Detect which cell encompasses the target text, then output its (X, Y) center coordinate. 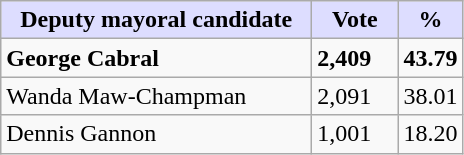
18.20 (430, 134)
Deputy mayoral candidate (156, 20)
43.79 (430, 58)
Vote (355, 20)
1,001 (355, 134)
38.01 (430, 96)
2,091 (355, 96)
George Cabral (156, 58)
2,409 (355, 58)
% (430, 20)
Wanda Maw-Champman (156, 96)
Dennis Gannon (156, 134)
